Find where the given text appears and provide that cell's center as [x, y] coordinate. 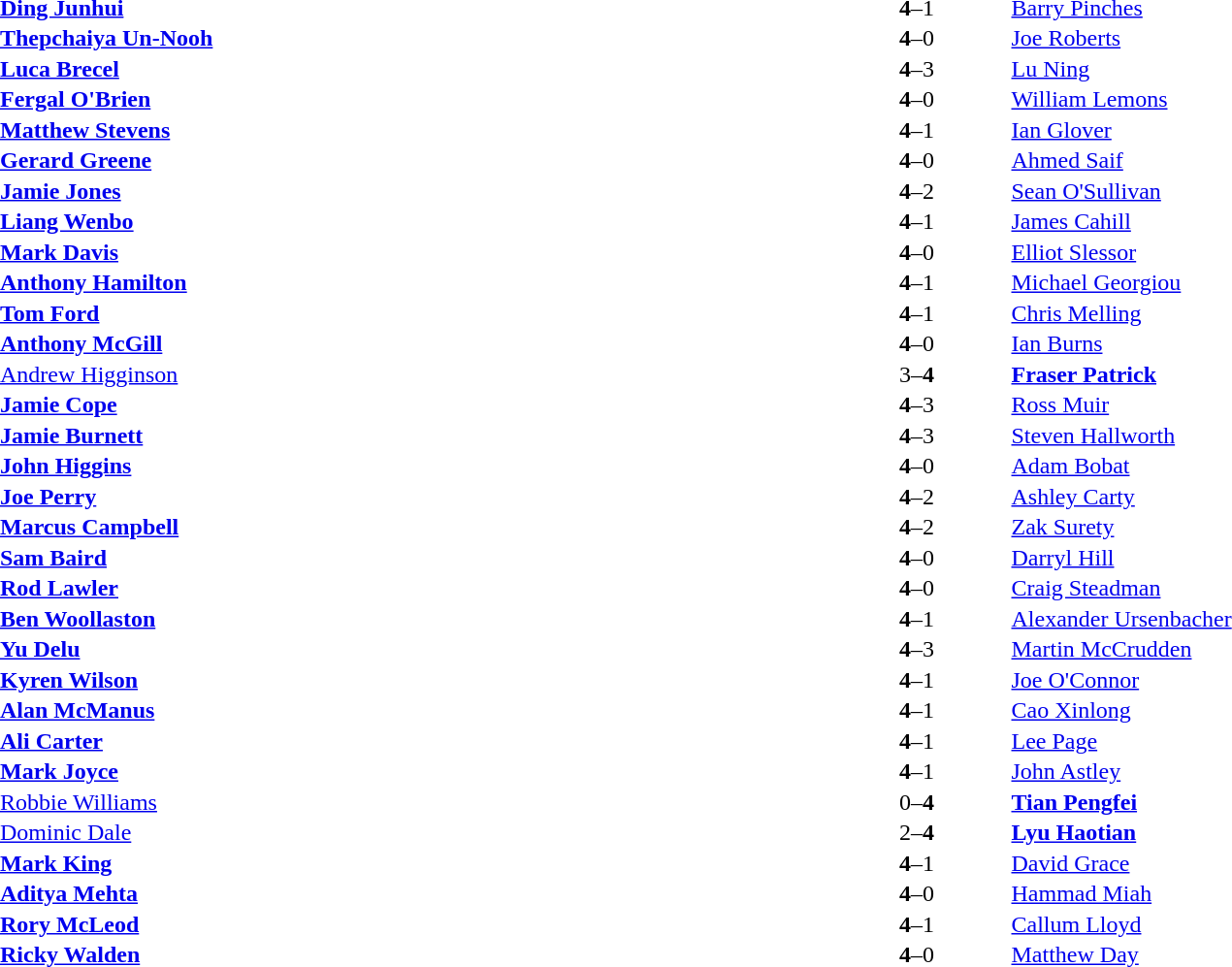
0–4 [916, 802]
2–4 [916, 833]
3–4 [916, 374]
